Return the (x, y) coordinate for the center point of the cell that contains the specified text.  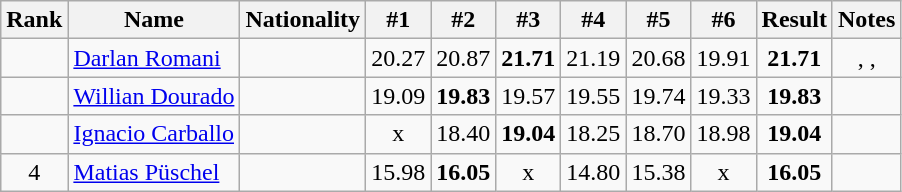
19.55 (594, 96)
#5 (658, 20)
Name (154, 20)
21.19 (594, 58)
19.74 (658, 96)
20.87 (464, 58)
20.68 (658, 58)
15.98 (398, 172)
15.38 (658, 172)
Darlan Romani (154, 58)
Notes (866, 20)
19.33 (724, 96)
20.27 (398, 58)
#3 (528, 20)
18.70 (658, 134)
18.98 (724, 134)
#1 (398, 20)
#4 (594, 20)
Result (794, 20)
4 (34, 172)
Matias Püschel (154, 172)
18.25 (594, 134)
Ignacio Carballo (154, 134)
19.91 (724, 58)
#6 (724, 20)
19.09 (398, 96)
, , (866, 58)
Willian Dourado (154, 96)
18.40 (464, 134)
Rank (34, 20)
#2 (464, 20)
14.80 (594, 172)
19.57 (528, 96)
Nationality (303, 20)
